Capture the cell that displays the provided text and extract its [x, y] central coordinate. 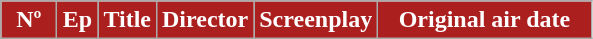
Screenplay [316, 20]
Nº [29, 20]
Director [204, 20]
Original air date [485, 20]
Title [128, 20]
Ep [78, 20]
